Output the (X, Y) coordinate of the center of the cell containing the given text.  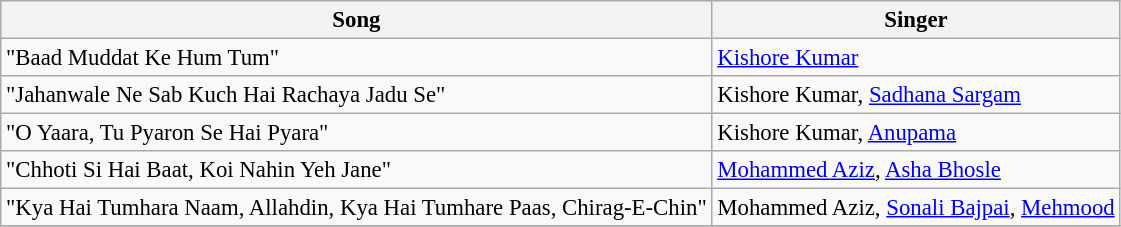
"Chhoti Si Hai Baat, Koi Nahin Yeh Jane" (356, 170)
Singer (916, 20)
"Kya Hai Tumhara Naam, Allahdin, Kya Hai Tumhare Paas, Chirag-E-Chin" (356, 208)
Kishore Kumar, Sadhana Sargam (916, 95)
"O Yaara, Tu Pyaron Se Hai Pyara" (356, 133)
Song (356, 20)
"Baad Muddat Ke Hum Tum" (356, 58)
"Jahanwale Ne Sab Kuch Hai Rachaya Jadu Se" (356, 95)
Mohammed Aziz, Sonali Bajpai, Mehmood (916, 208)
Mohammed Aziz, Asha Bhosle (916, 170)
Kishore Kumar, Anupama (916, 133)
Kishore Kumar (916, 58)
